Scan for the cell matching the given text and deliver its (x, y) coordinate at center. 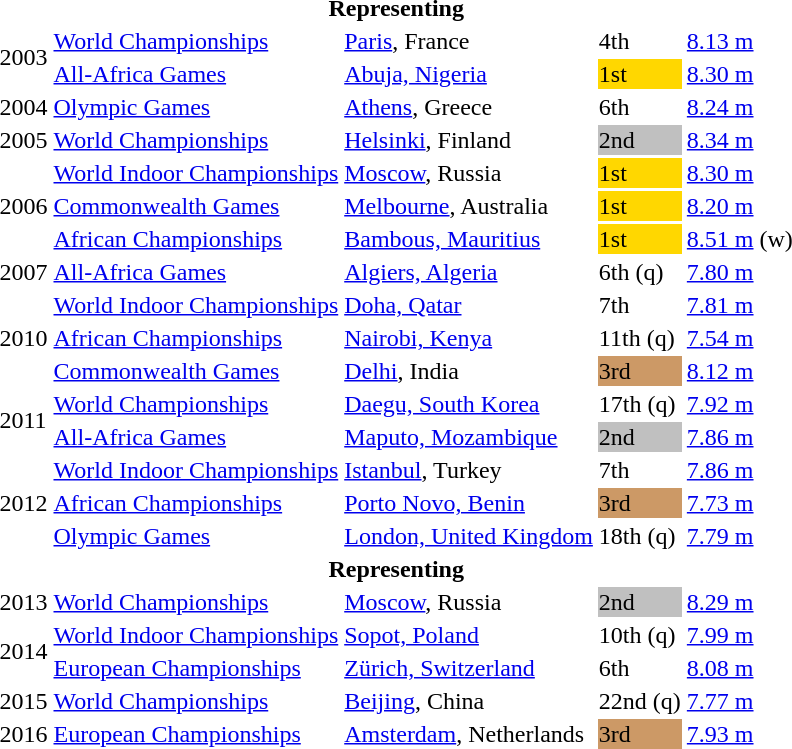
6th (q) (640, 272)
Melbourne, Australia (469, 206)
17th (q) (640, 404)
Istanbul, Turkey (469, 470)
Athens, Greece (469, 107)
10th (q) (640, 635)
Sopot, Poland (469, 635)
London, United Kingdom (469, 536)
Helsinki, Finland (469, 140)
11th (q) (640, 338)
Delhi, India (469, 371)
Doha, Qatar (469, 305)
Maputo, Mozambique (469, 437)
Nairobi, Kenya (469, 338)
Porto Novo, Benin (469, 503)
Beijing, China (469, 701)
22nd (q) (640, 701)
Abuja, Nigeria (469, 74)
Paris, France (469, 41)
18th (q) (640, 536)
4th (640, 41)
Bambous, Mauritius (469, 239)
Daegu, South Korea (469, 404)
Algiers, Algeria (469, 272)
Amsterdam, Netherlands (469, 734)
Zürich, Switzerland (469, 668)
